Determine the (X, Y) coordinate at the center of the cell enclosing the given text.  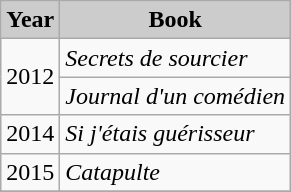
2014 (30, 134)
Book (176, 20)
2015 (30, 172)
Secrets de sourcier (176, 58)
2012 (30, 77)
Si j'étais guérisseur (176, 134)
Journal d'un comédien (176, 96)
Year (30, 20)
Catapulte (176, 172)
